Locate the cell with the specified text and output its [x, y] center coordinate. 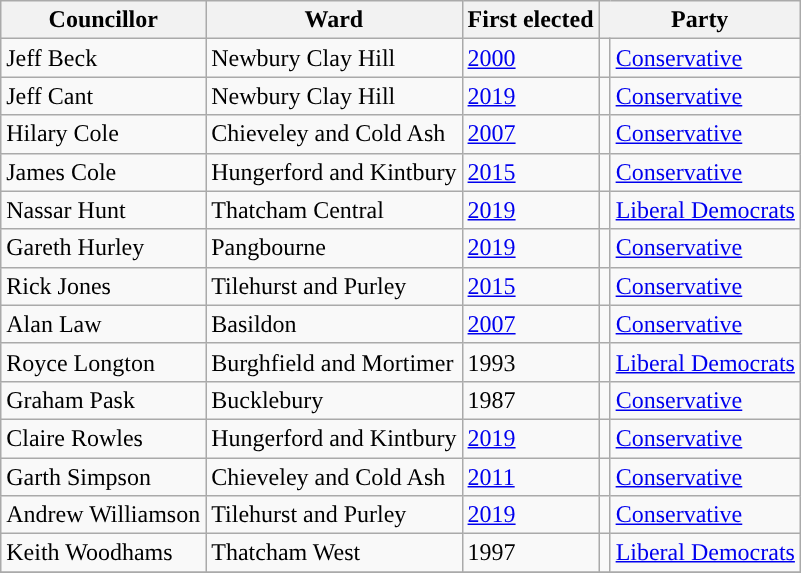
2000 [530, 58]
First elected [530, 20]
Jeff Beck [104, 58]
Keith Woodhams [104, 553]
James Cole [104, 172]
Party [700, 20]
Andrew Williamson [104, 515]
Thatcham Central [334, 210]
Jeff Cant [104, 96]
Burghfield and Mortimer [334, 362]
1987 [530, 400]
Pangbourne [334, 248]
1997 [530, 553]
Alan Law [104, 324]
Bucklebury [334, 400]
Garth Simpson [104, 477]
Hilary Cole [104, 134]
Claire Rowles [104, 438]
Gareth Hurley [104, 248]
Royce Longton [104, 362]
Rick Jones [104, 286]
Graham Pask [104, 400]
Councillor [104, 20]
1993 [530, 362]
Basildon [334, 324]
Ward [334, 20]
Nassar Hunt [104, 210]
2011 [530, 477]
Thatcham West [334, 553]
